From the cell containing the given text, extract its center point as (X, Y) coordinate. 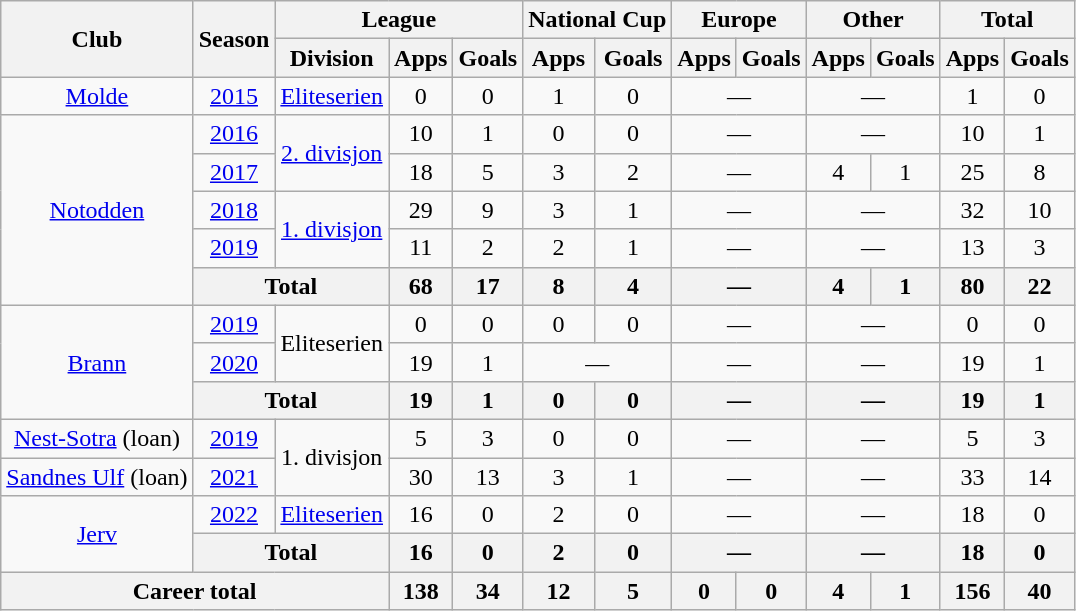
National Cup (598, 20)
2021 (234, 477)
Molde (97, 96)
17 (488, 286)
22 (1040, 286)
9 (488, 210)
2022 (234, 515)
80 (972, 286)
Club (97, 39)
2020 (234, 362)
40 (1040, 591)
29 (421, 210)
League (399, 20)
2. divisjon (332, 153)
14 (1040, 477)
Career total (195, 591)
25 (972, 172)
Jerv (97, 534)
11 (421, 248)
Notodden (97, 210)
34 (488, 591)
2018 (234, 210)
2016 (234, 134)
Division (332, 58)
Season (234, 39)
12 (559, 591)
30 (421, 477)
2017 (234, 172)
2015 (234, 96)
156 (972, 591)
138 (421, 591)
Sandnes Ulf (loan) (97, 477)
Europe (739, 20)
33 (972, 477)
Other (873, 20)
Nest-Sotra (loan) (97, 438)
Brann (97, 362)
68 (421, 286)
32 (972, 210)
